Detect which cell encompasses the target text, then output its [x, y] center coordinate. 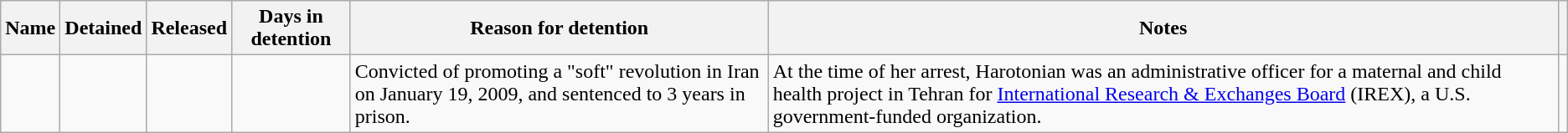
Reason for detention [560, 28]
Notes [1163, 28]
Convicted of promoting a "soft" revolution in Iran on January 19, 2009, and sentenced to 3 years in prison. [560, 94]
Released [189, 28]
Name [30, 28]
Days in detention [291, 28]
Detained [104, 28]
